Extract the (x, y) coordinate from the center of the cell holding the provided text.  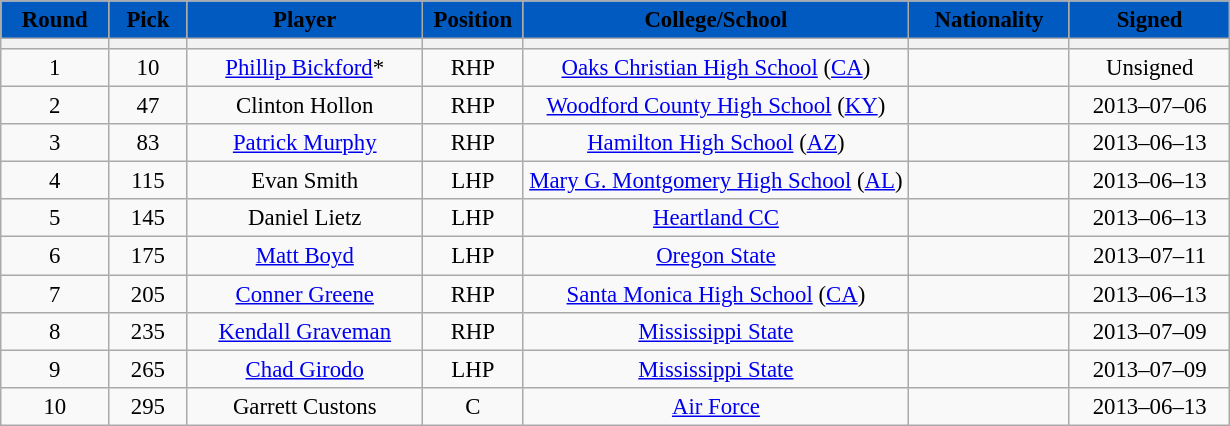
2013–07–06 (1150, 106)
Air Force (716, 406)
7 (55, 294)
47 (148, 106)
6 (55, 256)
Signed (1150, 20)
2013–07–11 (1150, 256)
C (474, 406)
295 (148, 406)
Kendall Graveman (305, 331)
265 (148, 369)
Daniel Lietz (305, 219)
115 (148, 181)
Round (55, 20)
Santa Monica High School (CA) (716, 294)
9 (55, 369)
Phillip Bickford* (305, 68)
College/School (716, 20)
83 (148, 143)
Conner Greene (305, 294)
5 (55, 219)
Oaks Christian High School (CA) (716, 68)
145 (148, 219)
Evan Smith (305, 181)
Chad Girodo (305, 369)
205 (148, 294)
175 (148, 256)
Nationality (990, 20)
Hamilton High School (AZ) (716, 143)
3 (55, 143)
Player (305, 20)
Pick (148, 20)
8 (55, 331)
Matt Boyd (305, 256)
Clinton Hollon (305, 106)
235 (148, 331)
Woodford County High School (KY) (716, 106)
1 (55, 68)
Oregon State (716, 256)
Mary G. Montgomery High School (AL) (716, 181)
4 (55, 181)
Heartland CC (716, 219)
Garrett Custons (305, 406)
Position (474, 20)
Unsigned (1150, 68)
Patrick Murphy (305, 143)
2 (55, 106)
